Search for the cell housing the specified text and yield its [X, Y] center coordinate. 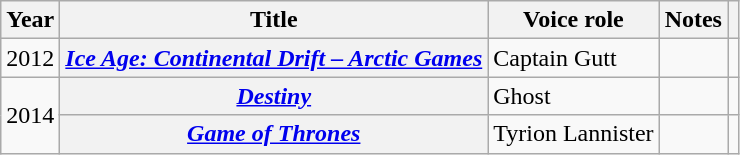
Game of Thrones [274, 134]
Tyrion Lannister [574, 134]
Title [274, 20]
Ice Age: Continental Drift – Arctic Games [274, 58]
2012 [30, 58]
Notes [693, 20]
Captain Gutt [574, 58]
Ghost [574, 96]
Voice role [574, 20]
Destiny [274, 96]
Year [30, 20]
2014 [30, 115]
